Capture the cell that displays the provided text and extract its (X, Y) central coordinate. 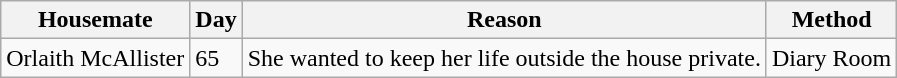
She wanted to keep her life outside the house private. (504, 58)
Diary Room (831, 58)
Day (216, 20)
Housemate (96, 20)
Method (831, 20)
Reason (504, 20)
Orlaith McAllister (96, 58)
65 (216, 58)
